Detect which cell encompasses the target text, then output its (X, Y) center coordinate. 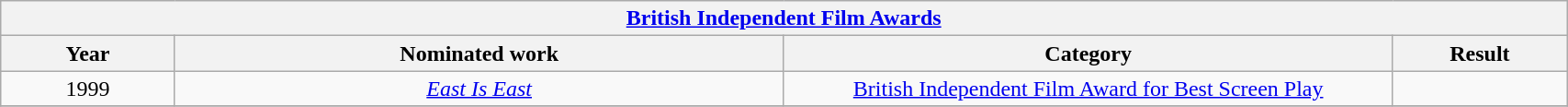
1999 (88, 89)
East Is East (479, 89)
Result (1479, 53)
Year (88, 53)
British Independent Film Award for Best Screen Play (1088, 89)
Nominated work (479, 53)
British Independent Film Awards (784, 18)
Category (1088, 53)
